Identify which cell holds the provided text, then report its (x, y) central coordinate. 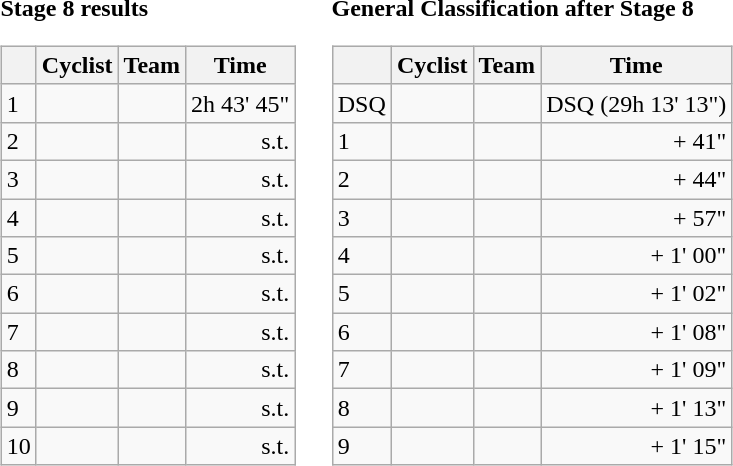
+ 1' 13" (636, 408)
+ 57" (636, 217)
DSQ (362, 103)
+ 1' 08" (636, 332)
+ 44" (636, 179)
+ 1' 15" (636, 446)
2h 43' 45" (240, 103)
+ 41" (636, 141)
+ 1' 02" (636, 294)
+ 1' 09" (636, 370)
+ 1' 00" (636, 256)
10 (18, 446)
DSQ (29h 13' 13") (636, 103)
